Capture the cell that displays the provided text and extract its [x, y] central coordinate. 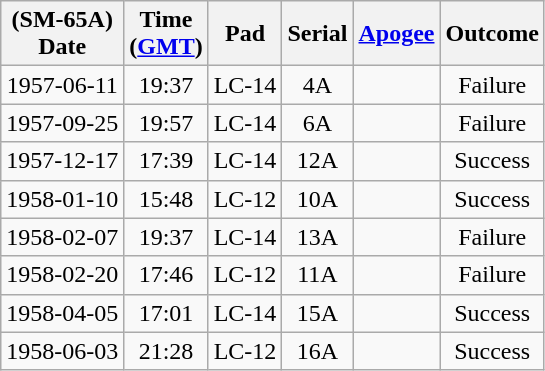
16A [318, 351]
Pad [245, 34]
19:57 [166, 123]
1958-02-20 [62, 275]
1958-04-05 [62, 313]
15A [318, 313]
Outcome [492, 34]
13A [318, 237]
1958-02-07 [62, 237]
1958-01-10 [62, 199]
4A [318, 85]
10A [318, 199]
17:39 [166, 161]
Apogee [396, 34]
17:01 [166, 313]
12A [318, 161]
1958-06-03 [62, 351]
6A [318, 123]
11A [318, 275]
17:46 [166, 275]
15:48 [166, 199]
Time(GMT) [166, 34]
(SM-65A)Date [62, 34]
21:28 [166, 351]
1957-09-25 [62, 123]
1957-06-11 [62, 85]
Serial [318, 34]
1957-12-17 [62, 161]
